From the cell containing the given text, extract its center point as (x, y) coordinate. 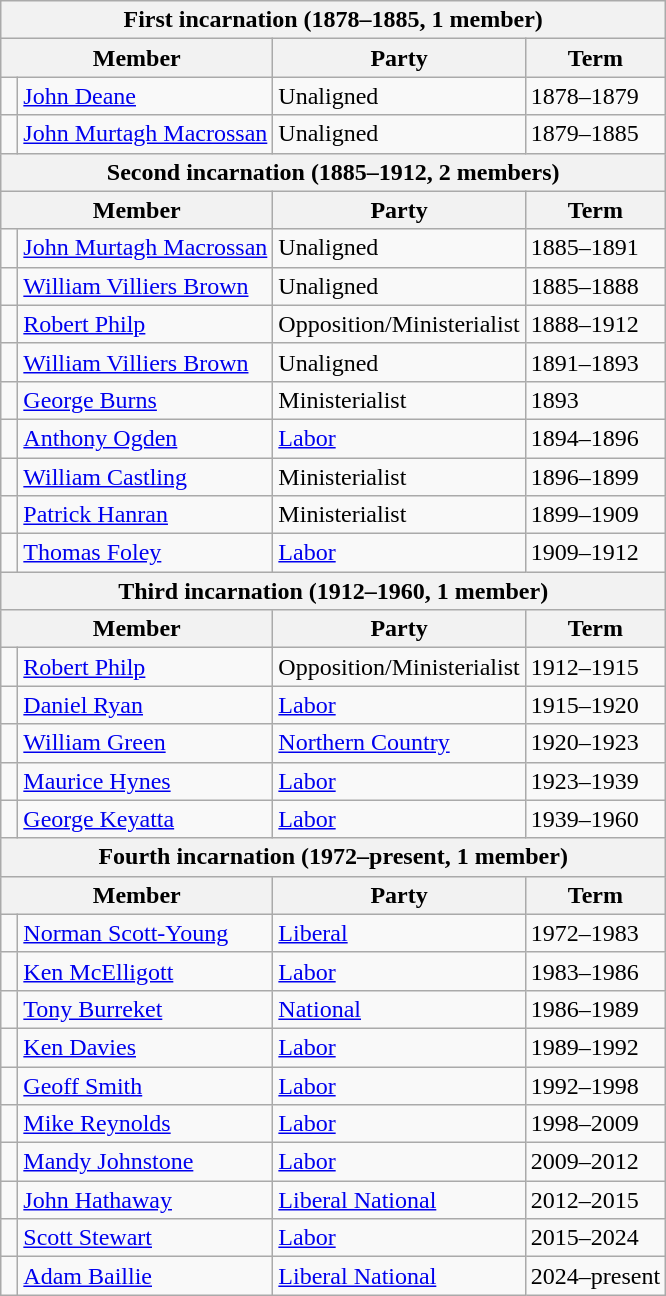
Thomas Foley (146, 553)
1972–1983 (595, 933)
Liberal (399, 933)
2015–2024 (595, 1238)
Scott Stewart (146, 1238)
1998–2009 (595, 1124)
Anthony Ogden (146, 438)
Patrick Hanran (146, 515)
William Castling (146, 477)
1899–1909 (595, 515)
Daniel Ryan (146, 705)
1896–1899 (595, 477)
National (399, 1009)
2009–2012 (595, 1162)
John Hathaway (146, 1200)
1983–1986 (595, 971)
1920–1923 (595, 743)
2024–present (595, 1276)
First incarnation (1878–1885, 1 member) (334, 20)
Mike Reynolds (146, 1124)
1909–1912 (595, 553)
2012–2015 (595, 1200)
1893 (595, 400)
John Deane (146, 96)
Northern Country (399, 743)
1885–1891 (595, 248)
1915–1920 (595, 705)
1879–1885 (595, 134)
1894–1896 (595, 438)
1992–1998 (595, 1085)
1912–1915 (595, 667)
1939–1960 (595, 819)
1885–1888 (595, 286)
1989–1992 (595, 1047)
William Green (146, 743)
1891–1893 (595, 362)
George Keyatta (146, 819)
1923–1939 (595, 781)
1986–1989 (595, 1009)
Maurice Hynes (146, 781)
1878–1879 (595, 96)
1888–1912 (595, 324)
Tony Burreket (146, 1009)
Fourth incarnation (1972–present, 1 member) (334, 857)
George Burns (146, 400)
Third incarnation (1912–1960, 1 member) (334, 591)
Geoff Smith (146, 1085)
Adam Baillie (146, 1276)
Norman Scott-Young (146, 933)
Ken McElligott (146, 971)
Mandy Johnstone (146, 1162)
Second incarnation (1885–1912, 2 members) (334, 172)
Ken Davies (146, 1047)
